Determine the (x, y) coordinate at the center of the cell enclosing the given text.  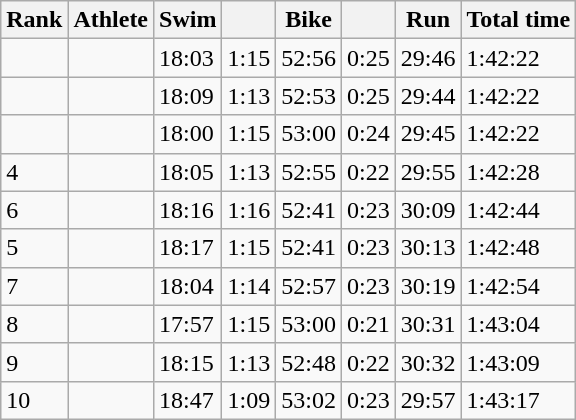
52:55 (309, 172)
52:56 (309, 58)
Athlete (111, 20)
18:17 (188, 248)
1:42:48 (518, 248)
1:42:44 (518, 210)
1:43:17 (518, 400)
0:24 (368, 134)
29:45 (428, 134)
1:16 (249, 210)
8 (34, 324)
52:53 (309, 96)
1:42:54 (518, 286)
10 (34, 400)
18:09 (188, 96)
30:19 (428, 286)
18:16 (188, 210)
18:15 (188, 362)
30:09 (428, 210)
52:48 (309, 362)
Total time (518, 20)
1:14 (249, 286)
18:04 (188, 286)
Swim (188, 20)
1:43:09 (518, 362)
9 (34, 362)
Rank (34, 20)
18:00 (188, 134)
30:31 (428, 324)
1:43:04 (518, 324)
18:05 (188, 172)
30:32 (428, 362)
6 (34, 210)
7 (34, 286)
0:21 (368, 324)
18:03 (188, 58)
18:47 (188, 400)
29:57 (428, 400)
30:13 (428, 248)
Bike (309, 20)
4 (34, 172)
17:57 (188, 324)
1:42:28 (518, 172)
29:55 (428, 172)
29:44 (428, 96)
Run (428, 20)
52:57 (309, 286)
29:46 (428, 58)
5 (34, 248)
53:02 (309, 400)
1:09 (249, 400)
